Return [X, Y] of the center of cell containing provided text 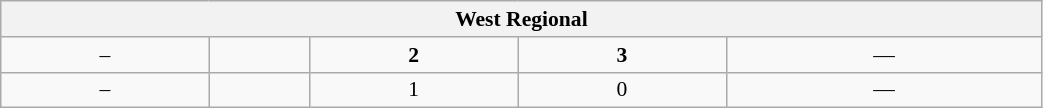
1 [414, 90]
West Regional [522, 19]
2 [414, 55]
0 [622, 90]
3 [622, 55]
